Find where the given text appears and provide that cell's center as (X, Y) coordinate. 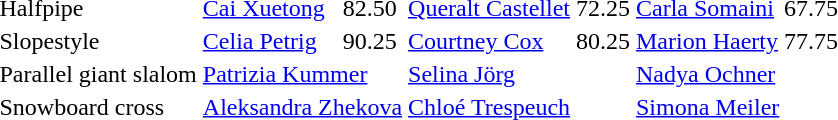
Selina Jörg (520, 74)
Celia Petrig (270, 41)
90.25 (372, 41)
Patrizia Kummer (302, 74)
80.25 (604, 41)
Courtney Cox (490, 41)
Marion Haerty (708, 41)
